For the text-containing cell, return its midpoint in [x, y] coordinate format. 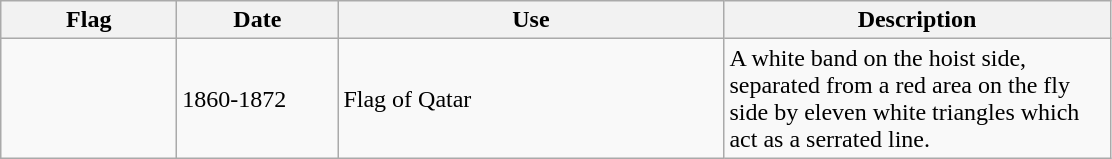
A white band on the hoist side, separated from a red area on the fly side by eleven white triangles which act as a serrated line. [917, 98]
Date [258, 20]
1860-1872 [258, 98]
Description [917, 20]
Flag [89, 20]
Flag of Qatar [531, 98]
Use [531, 20]
